Detect which cell encompasses the target text, then output its (X, Y) center coordinate. 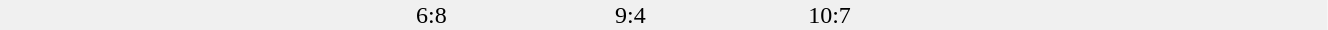
10:7 (830, 15)
9:4 (630, 15)
6:8 (432, 15)
